From the cell containing the given text, extract its center point as [x, y] coordinate. 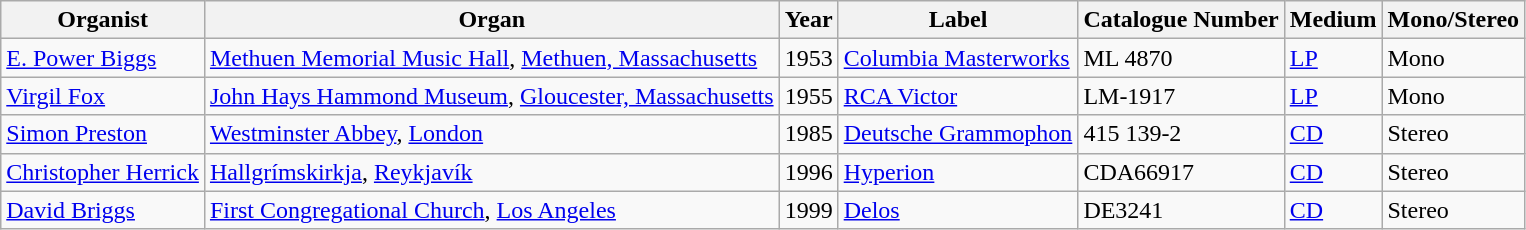
1996 [808, 172]
David Briggs [103, 210]
1955 [808, 96]
LM-1917 [1181, 96]
Year [808, 20]
ML 4870 [1181, 58]
DE3241 [1181, 210]
Hyperion [958, 172]
1985 [808, 134]
Deutsche Grammophon [958, 134]
Catalogue Number [1181, 20]
Delos [958, 210]
1953 [808, 58]
Westminster Abbey, London [492, 134]
Methuen Memorial Music Hall, Methuen, Massachusetts [492, 58]
Virgil Fox [103, 96]
415 139-2 [1181, 134]
1999 [808, 210]
First Congregational Church, Los Angeles [492, 210]
E. Power Biggs [103, 58]
Label [958, 20]
CDA66917 [1181, 172]
RCA Victor [958, 96]
Medium [1333, 20]
Hallgrímskirkja, Reykjavík [492, 172]
Organ [492, 20]
Organist [103, 20]
John Hays Hammond Museum, Gloucester, Massachusetts [492, 96]
Simon Preston [103, 134]
Mono/Stereo [1454, 20]
Columbia Masterworks [958, 58]
Christopher Herrick [103, 172]
